Locate the cell with the specified text and output its (x, y) center coordinate. 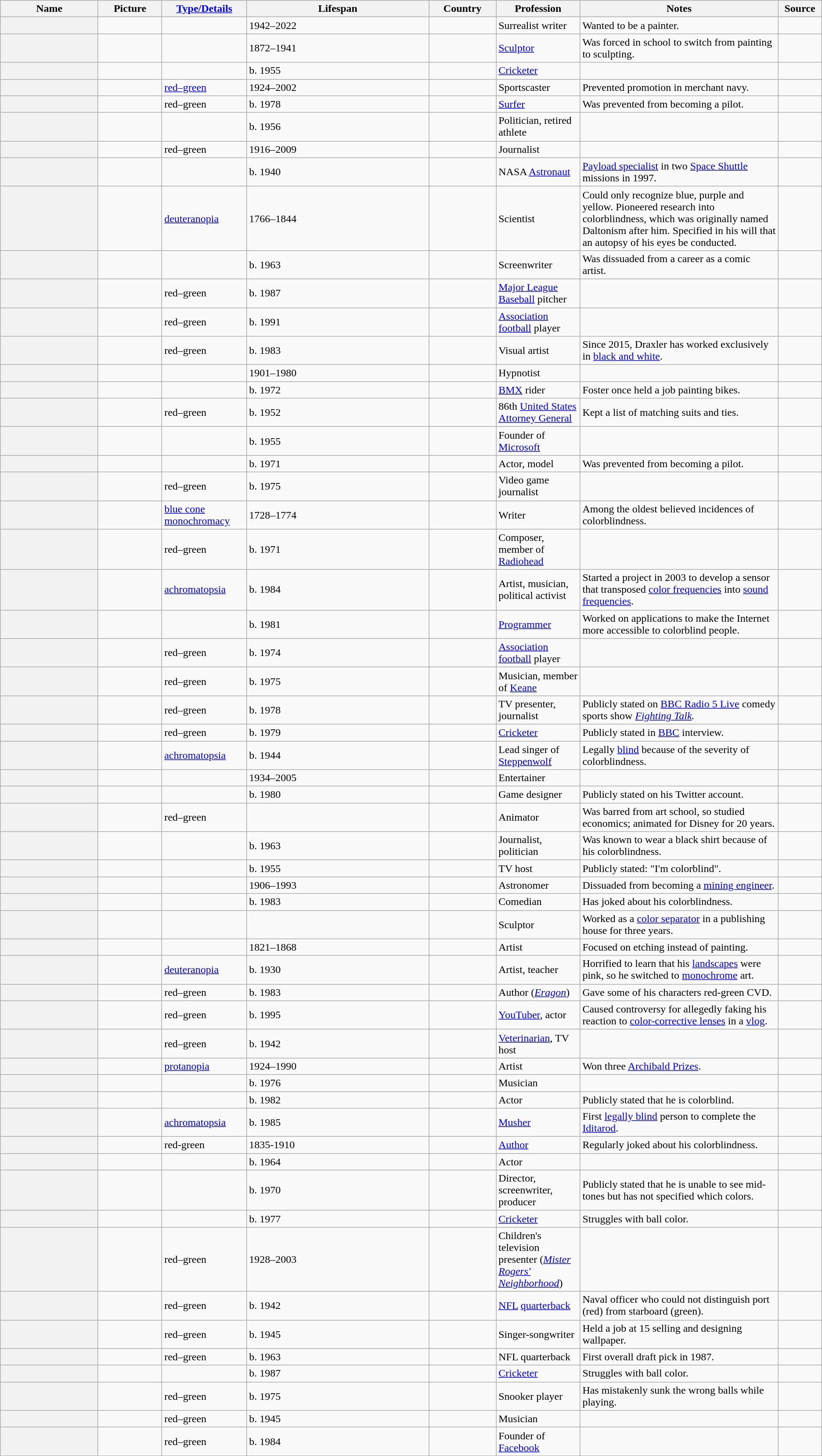
Composer, member of Radiohead (538, 549)
Dissuaded from becoming a mining engineer. (679, 885)
Was barred from art school, so studied economics; animated for Disney for 20 years. (679, 818)
Musher (538, 1122)
First legally blind person to complete the Iditarod. (679, 1122)
Politician, retired athlete (538, 126)
86th United States Attorney General (538, 413)
Wanted to be a painter. (679, 25)
Artist, teacher (538, 969)
Surrealist writer (538, 25)
Legally blind because of the severity of colorblindness. (679, 755)
Snooker player (538, 1396)
Game designer (538, 795)
Notes (679, 9)
b. 1977 (338, 1219)
Foster once held a job painting bikes. (679, 390)
1835-1910 (338, 1145)
blue cone monochromacy (205, 515)
Animator (538, 818)
Veterinarian, TV host (538, 1043)
b. 1985 (338, 1122)
b. 1981 (338, 624)
b. 1995 (338, 1015)
BMX rider (538, 390)
Was dissuaded from a career as a comic artist. (679, 264)
Lead singer of Steppenwolf (538, 755)
Prevented promotion in merchant navy. (679, 87)
Type/Details (205, 9)
Started a project in 2003 to develop a sensor that transposed color frequencies into sound frequencies. (679, 590)
Horrified to learn that his landscapes were pink, so he switched to monochrome art. (679, 969)
Was known to wear a black shirt because of his colorblindness. (679, 846)
Won three Archibald Prizes. (679, 1066)
b. 1944 (338, 755)
1872–1941 (338, 48)
protanopia (205, 1066)
YouTuber, actor (538, 1015)
TV host (538, 869)
First overall draft pick in 1987. (679, 1357)
Publicly stated that he is unable to see mid-tones but has not specified which colors. (679, 1190)
Major League Baseball pitcher (538, 293)
Journalist, politician (538, 846)
Journalist (538, 149)
Publicly stated that he is colorblind. (679, 1100)
1942–2022 (338, 25)
Publicly stated: "I'm colorblind". (679, 869)
b. 1982 (338, 1100)
Source (800, 9)
b. 1991 (338, 321)
1924–2002 (338, 87)
Name (49, 9)
1821–1868 (338, 947)
Profession (538, 9)
Programmer (538, 624)
Children's television presenter (Mister Rogers' Neighborhood) (538, 1259)
NASA Astronaut (538, 172)
Publicly stated in BBC interview. (679, 732)
TV presenter, journalist (538, 710)
1916–2009 (338, 149)
b. 1974 (338, 652)
Regularly joked about his colorblindness. (679, 1145)
b. 1930 (338, 969)
Author (538, 1145)
Actor, model (538, 464)
b. 1972 (338, 390)
b. 1970 (338, 1190)
Scientist (538, 218)
1928–2003 (338, 1259)
Director, screenwriter, producer (538, 1190)
Country (463, 9)
Has joked about his colorblindness. (679, 902)
Founder of Facebook (538, 1441)
Screenwriter (538, 264)
Worked as a color separator in a publishing house for three years. (679, 925)
b. 1979 (338, 732)
Sportscaster (538, 87)
Singer-songwriter (538, 1334)
1728–1774 (338, 515)
b. 1952 (338, 413)
1901–1980 (338, 373)
Musician, member of Keane (538, 681)
1766–1844 (338, 218)
Since 2015, Draxler has worked exclusively in black and white. (679, 350)
Lifespan (338, 9)
b. 1964 (338, 1162)
Artist, musician, political activist (538, 590)
Founder of Microsoft (538, 441)
Publicly stated on his Twitter account. (679, 795)
Kept a list of matching suits and ties. (679, 413)
red-green (205, 1145)
1906–1993 (338, 885)
Naval officer who could not distinguish port (red) from starboard (green). (679, 1306)
Astronomer (538, 885)
Payload specialist in two Space Shuttle missions in 1997. (679, 172)
Entertainer (538, 778)
Worked on applications to make the Internet more accessible to colorblind people. (679, 624)
Comedian (538, 902)
Has mistakenly sunk the wrong balls while playing. (679, 1396)
Publicly stated on BBC Radio 5 Live comedy sports show Fighting Talk. (679, 710)
Focused on etching instead of painting. (679, 947)
Video game journalist (538, 487)
Visual artist (538, 350)
1934–2005 (338, 778)
b. 1976 (338, 1083)
Held a job at 15 selling and designing wallpaper. (679, 1334)
b. 1980 (338, 795)
Author (Eragon) (538, 992)
b. 1940 (338, 172)
Hypnotist (538, 373)
Among the oldest believed incidences of colorblindness. (679, 515)
b. 1956 (338, 126)
1924–1990 (338, 1066)
Caused controversy for allegedly faking his reaction to color-corrective lenses in a vlog. (679, 1015)
Writer (538, 515)
Picture (130, 9)
Surfer (538, 104)
Gave some of his characters red-green CVD. (679, 992)
Was forced in school to switch from painting to sculpting. (679, 48)
